Locate the cell with the specified text and output its (X, Y) center coordinate. 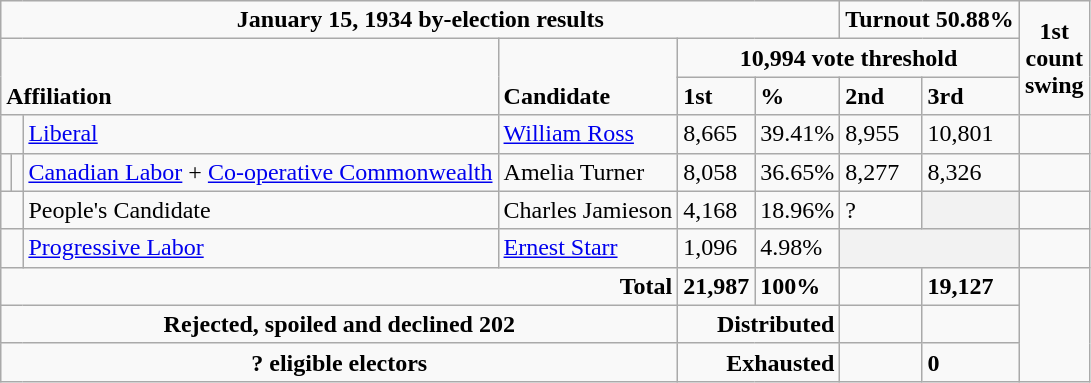
Affiliation (250, 77)
Rejected, spoiled and declined 202 (340, 324)
8,277 (881, 172)
1st (716, 96)
19,127 (970, 286)
39.41% (798, 134)
Total (340, 286)
Liberal (260, 134)
8,955 (881, 134)
3rd (970, 96)
36.65% (798, 172)
Canadian Labor + Co-operative Commonwealth (260, 172)
10,994 vote threshold (849, 58)
? (881, 210)
1,096 (716, 248)
% (798, 96)
Charles Jamieson (588, 210)
10,801 (970, 134)
4,168 (716, 210)
100% (798, 286)
People's Candidate (260, 210)
1stcountswing (1054, 58)
Ernest Starr (588, 248)
Candidate (588, 77)
8,665 (716, 134)
Progressive Labor (260, 248)
Amelia Turner (588, 172)
William Ross (588, 134)
4.98% (798, 248)
Turnout 50.88% (930, 20)
January 15, 1934 by-election results (420, 20)
8,326 (970, 172)
Distributed (759, 324)
8,058 (716, 172)
21,987 (716, 286)
Exhausted (759, 362)
0 (970, 362)
? eligible electors (340, 362)
18.96% (798, 210)
2nd (881, 96)
